Pinpoint the cell where the given text exists, returning its [x, y] midpoint coordinate. 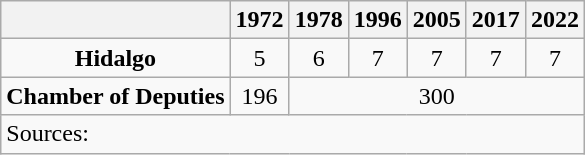
196 [260, 96]
5 [260, 58]
6 [318, 58]
1996 [378, 20]
2017 [496, 20]
1972 [260, 20]
Sources: [293, 134]
2005 [436, 20]
Hidalgo [116, 58]
Chamber of Deputies [116, 96]
1978 [318, 20]
2022 [554, 20]
300 [436, 96]
